Output the (x, y) coordinate of the center of the cell containing the given text.  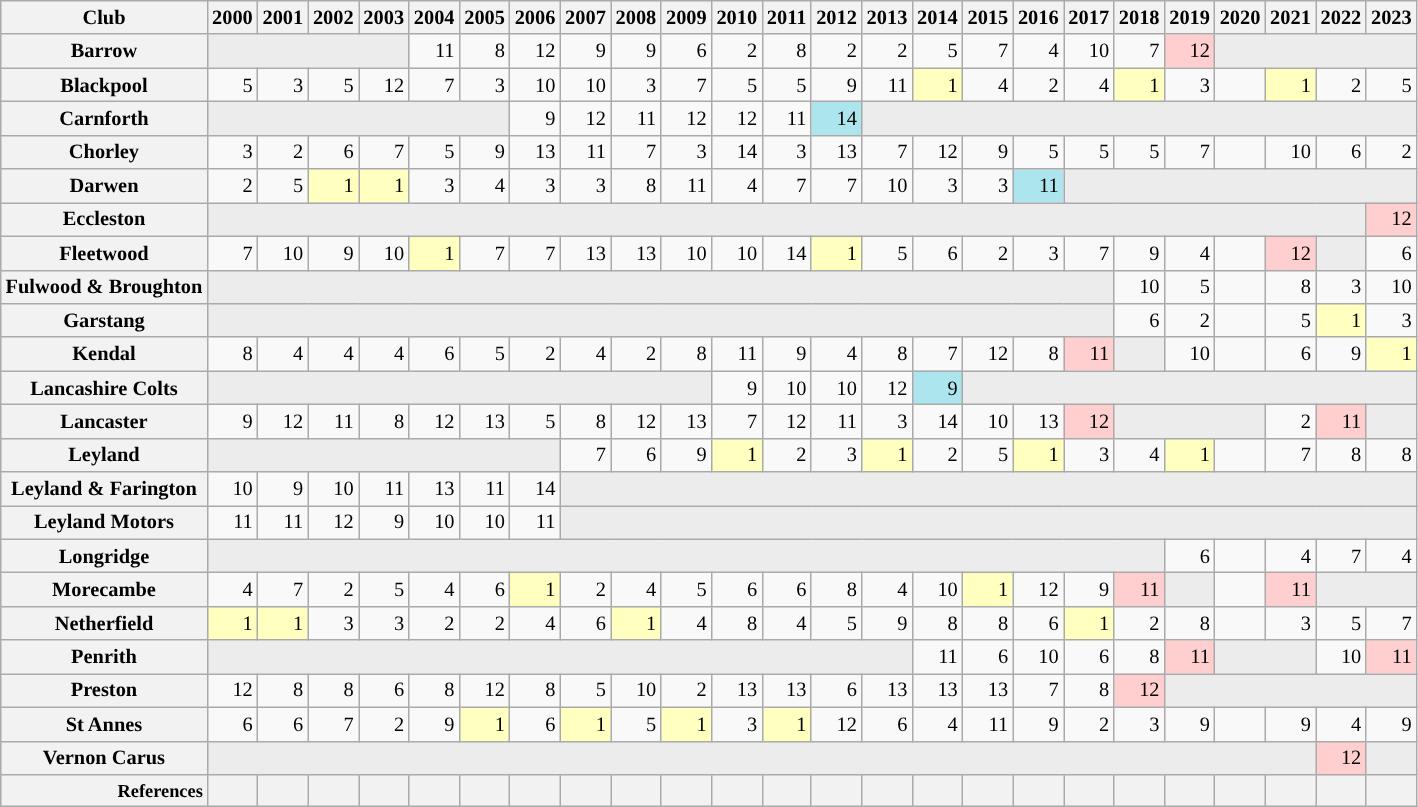
2019 (1189, 17)
2013 (887, 17)
2002 (333, 17)
2008 (636, 17)
St Annes (104, 724)
Lancaster (104, 421)
Morecambe (104, 589)
Leyland Motors (104, 522)
2012 (836, 17)
2000 (232, 17)
2004 (434, 17)
2006 (535, 17)
2007 (585, 17)
2016 (1038, 17)
Eccleston (104, 219)
2014 (937, 17)
2022 (1341, 17)
2011 (786, 17)
2009 (686, 17)
Fulwood & Broughton (104, 287)
Barrow (104, 51)
2023 (1391, 17)
Kendal (104, 354)
Leyland & Farington (104, 489)
Garstang (104, 320)
Carnforth (104, 118)
2010 (737, 17)
2001 (283, 17)
Blackpool (104, 85)
Vernon Carus (104, 758)
Longridge (104, 556)
Fleetwood (104, 253)
Lancashire Colts (104, 388)
2015 (988, 17)
2003 (383, 17)
Preston (104, 690)
Club (104, 17)
2018 (1139, 17)
2005 (484, 17)
Leyland (104, 455)
Chorley (104, 152)
Netherfield (104, 623)
References (104, 790)
2021 (1290, 17)
Darwen (104, 186)
2020 (1240, 17)
2017 (1089, 17)
Penrith (104, 657)
